Pinpoint the cell where the given text exists, returning its [x, y] midpoint coordinate. 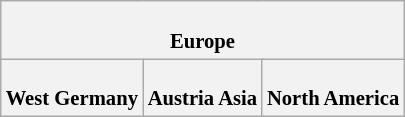
Europe [202, 29]
West Germany [72, 87]
Austria Asia [202, 87]
North America [333, 87]
